Scan for the cell matching the given text and deliver its (X, Y) coordinate at center. 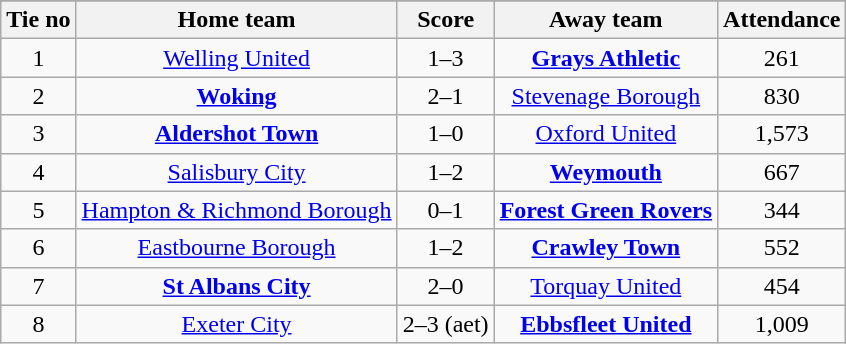
4 (38, 172)
667 (782, 172)
5 (38, 210)
6 (38, 248)
Tie no (38, 20)
Oxford United (606, 134)
Home team (236, 20)
8 (38, 324)
St Albans City (236, 286)
Salisbury City (236, 172)
344 (782, 210)
3 (38, 134)
Exeter City (236, 324)
2 (38, 96)
Crawley Town (606, 248)
2–3 (aet) (446, 324)
1–3 (446, 58)
7 (38, 286)
1,573 (782, 134)
Weymouth (606, 172)
Hampton & Richmond Borough (236, 210)
Score (446, 20)
1,009 (782, 324)
Welling United (236, 58)
Grays Athletic (606, 58)
454 (782, 286)
Ebbsfleet United (606, 324)
1–0 (446, 134)
Aldershot Town (236, 134)
0–1 (446, 210)
2–1 (446, 96)
1 (38, 58)
552 (782, 248)
Woking (236, 96)
Stevenage Borough (606, 96)
Away team (606, 20)
Torquay United (606, 286)
2–0 (446, 286)
Forest Green Rovers (606, 210)
830 (782, 96)
Eastbourne Borough (236, 248)
261 (782, 58)
Attendance (782, 20)
